Return [x, y] of the center of cell containing provided text 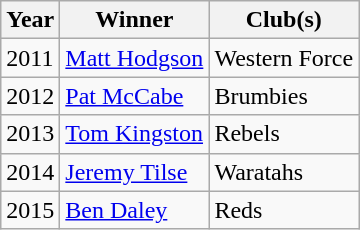
Ben Daley [134, 210]
2013 [30, 134]
2012 [30, 96]
2014 [30, 172]
2011 [30, 58]
2015 [30, 210]
Jeremy Tilse [134, 172]
Year [30, 20]
Reds [284, 210]
Matt Hodgson [134, 58]
Western Force [284, 58]
Winner [134, 20]
Waratahs [284, 172]
Club(s) [284, 20]
Brumbies [284, 96]
Rebels [284, 134]
Pat McCabe [134, 96]
Tom Kingston [134, 134]
